Find where the given text appears and provide that cell's center as (X, Y) coordinate. 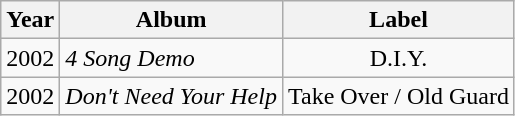
4 Song Demo (172, 58)
D.I.Y. (398, 58)
Album (172, 20)
Take Over / Old Guard (398, 96)
Don't Need Your Help (172, 96)
Year (30, 20)
Label (398, 20)
